Scan for the cell matching the given text and deliver its (x, y) coordinate at center. 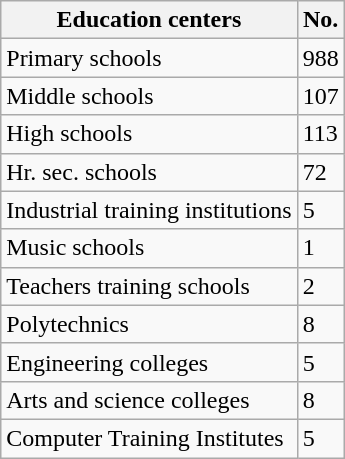
Middle schools (149, 96)
1 (320, 248)
Polytechnics (149, 324)
Teachers training schools (149, 286)
Education centers (149, 20)
Music schools (149, 248)
Primary schools (149, 58)
Hr. sec. schools (149, 172)
High schools (149, 134)
107 (320, 96)
72 (320, 172)
Computer Training Institutes (149, 438)
Engineering colleges (149, 362)
Industrial training institutions (149, 210)
2 (320, 286)
Arts and science colleges (149, 400)
No. (320, 20)
113 (320, 134)
988 (320, 58)
